Find where the given text appears and provide that cell's center as [X, Y] coordinate. 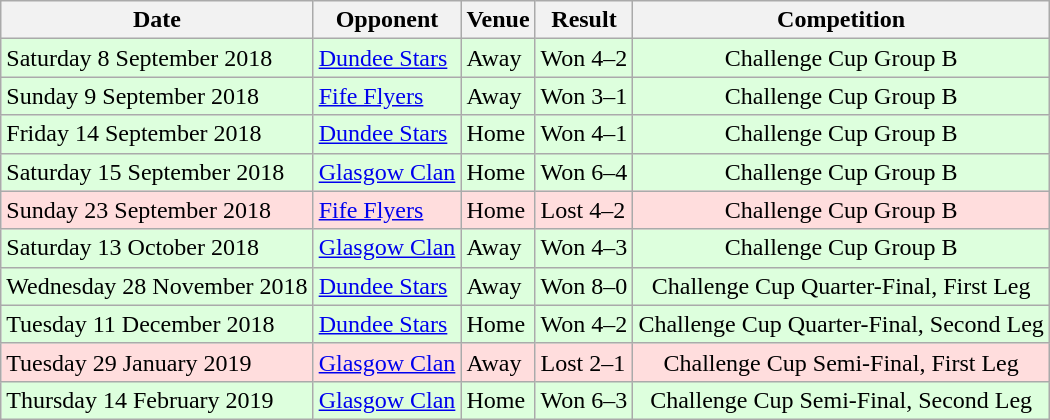
Won 8–0 [584, 286]
Saturday 15 September 2018 [157, 172]
Lost 4–2 [584, 210]
Won 4–1 [584, 134]
Lost 2–1 [584, 362]
Challenge Cup Quarter-Final, First Leg [841, 286]
Competition [841, 20]
Venue [498, 20]
Won 4–3 [584, 248]
Won 6–3 [584, 400]
Wednesday 28 November 2018 [157, 286]
Won 6–4 [584, 172]
Date [157, 20]
Friday 14 September 2018 [157, 134]
Challenge Cup Quarter-Final, Second Leg [841, 324]
Challenge Cup Semi-Final, First Leg [841, 362]
Result [584, 20]
Tuesday 29 January 2019 [157, 362]
Thursday 14 February 2019 [157, 400]
Won 3–1 [584, 96]
Sunday 23 September 2018 [157, 210]
Saturday 13 October 2018 [157, 248]
Sunday 9 September 2018 [157, 96]
Opponent [387, 20]
Challenge Cup Semi-Final, Second Leg [841, 400]
Saturday 8 September 2018 [157, 58]
Tuesday 11 December 2018 [157, 324]
